Search for the cell housing the specified text and yield its [x, y] center coordinate. 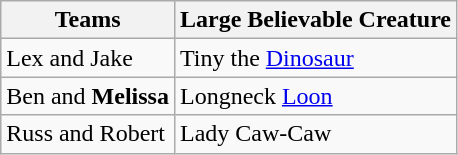
Longneck Loon [315, 96]
Ben and Melissa [88, 96]
Lex and Jake [88, 58]
Tiny the Dinosaur [315, 58]
Lady Caw-Caw [315, 134]
Teams [88, 20]
Russ and Robert [88, 134]
Large Believable Creature [315, 20]
